Identify which cell holds the provided text, then report its (x, y) central coordinate. 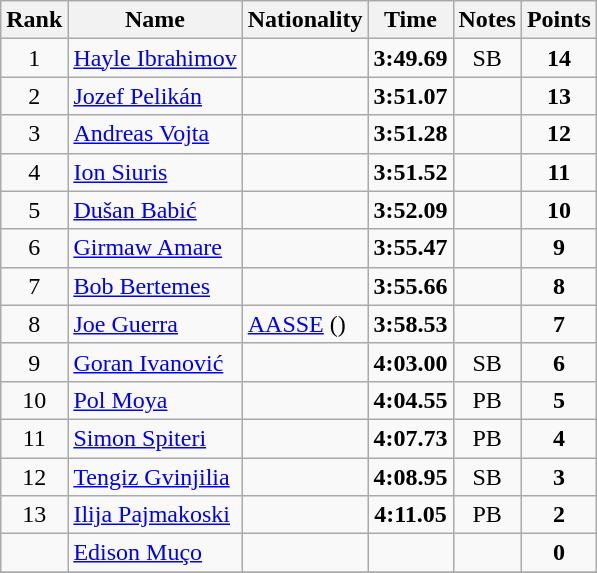
Name (155, 20)
Joe Guerra (155, 324)
Ion Siuris (155, 172)
Notes (487, 20)
4:08.95 (410, 477)
3:51.52 (410, 172)
Bob Bertemes (155, 286)
Andreas Vojta (155, 134)
4:03.00 (410, 362)
3:51.07 (410, 96)
4:07.73 (410, 438)
Pol Moya (155, 400)
AASSE () (305, 324)
Edison Muço (155, 553)
3:52.09 (410, 210)
Hayle Ibrahimov (155, 58)
3:55.47 (410, 248)
Tengiz Gvinjilia (155, 477)
3:55.66 (410, 286)
Points (558, 20)
Time (410, 20)
1 (34, 58)
Girmaw Amare (155, 248)
3:58.53 (410, 324)
Nationality (305, 20)
14 (558, 58)
3:51.28 (410, 134)
Rank (34, 20)
Jozef Pelikán (155, 96)
4:04.55 (410, 400)
Ilija Pajmakoski (155, 515)
0 (558, 553)
Goran Ivanović (155, 362)
4:11.05 (410, 515)
Dušan Babić (155, 210)
Simon Spiteri (155, 438)
3:49.69 (410, 58)
